Search for the cell housing the specified text and yield its [x, y] center coordinate. 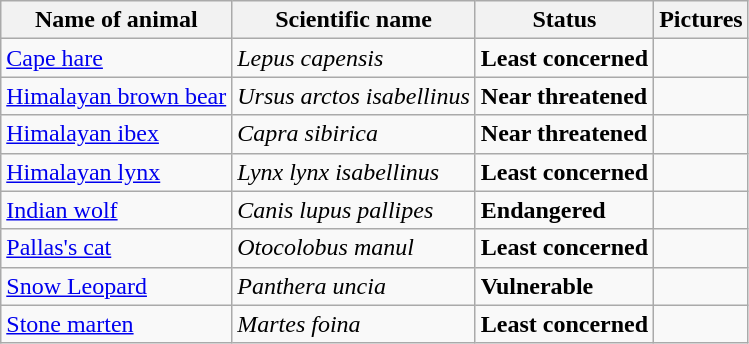
Canis lupus pallipes [354, 210]
Himalayan ibex [116, 134]
Capra sibirica [354, 134]
Stone marten [116, 324]
Endangered [564, 210]
Lepus capensis [354, 58]
Lynx lynx isabellinus [354, 172]
Vulnerable [564, 286]
Himalayan brown bear [116, 96]
Indian wolf [116, 210]
Ursus arctos isabellinus [354, 96]
Panthera uncia [354, 286]
Snow Leopard [116, 286]
Martes foina [354, 324]
Otocolobus manul [354, 248]
Cape hare [116, 58]
Status [564, 20]
Pictures [702, 20]
Name of animal [116, 20]
Scientific name [354, 20]
Himalayan lynx [116, 172]
Pallas's cat [116, 248]
